Capture the cell that displays the provided text and extract its (X, Y) central coordinate. 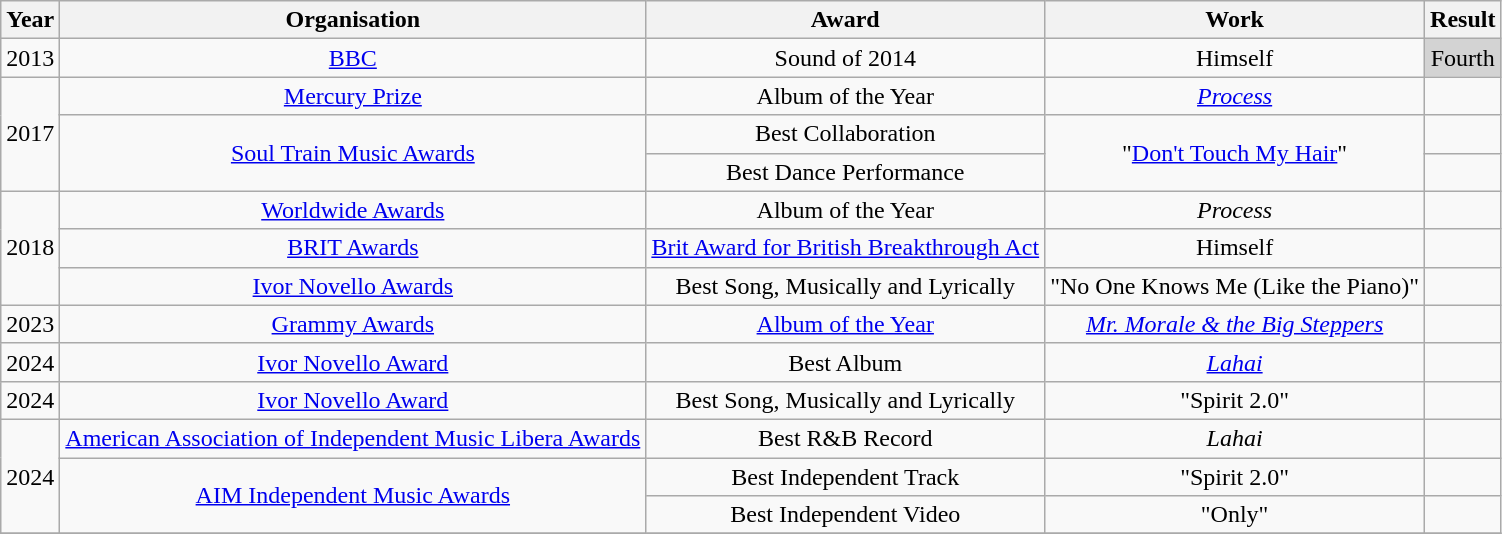
Ivor Novello Awards (353, 286)
Best R&B Record (846, 438)
BBC (353, 58)
Best Album (846, 362)
AIM Independent Music Awards (353, 496)
Best Independent Video (846, 515)
BRIT Awards (353, 248)
Mr. Morale & the Big Steppers (1235, 324)
American Association of Independent Music Libera Awards (353, 438)
Sound of 2014 (846, 58)
2017 (30, 134)
"Don't Touch My Hair" (1235, 153)
Worldwide Awards (353, 210)
Award (846, 20)
Best Independent Track (846, 477)
Brit Award for British Breakthrough Act (846, 248)
Grammy Awards (353, 324)
2023 (30, 324)
"Only" (1235, 515)
Fourth (1463, 58)
Best Collaboration (846, 134)
2018 (30, 248)
Organisation (353, 20)
Result (1463, 20)
Soul Train Music Awards (353, 153)
Work (1235, 20)
Best Dance Performance (846, 172)
2013 (30, 58)
"No One Knows Me (Like the Piano)" (1235, 286)
Year (30, 20)
Mercury Prize (353, 96)
